Find where the given text appears and provide that cell's center as [X, Y] coordinate. 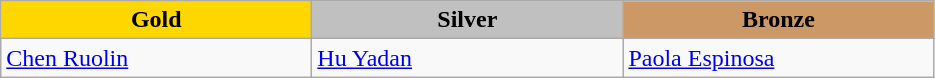
Hu Yadan [468, 58]
Chen Ruolin [156, 58]
Paola Espinosa [778, 58]
Silver [468, 20]
Gold [156, 20]
Bronze [778, 20]
